Determine the [X, Y] coordinate at the center of the cell enclosing the given text.  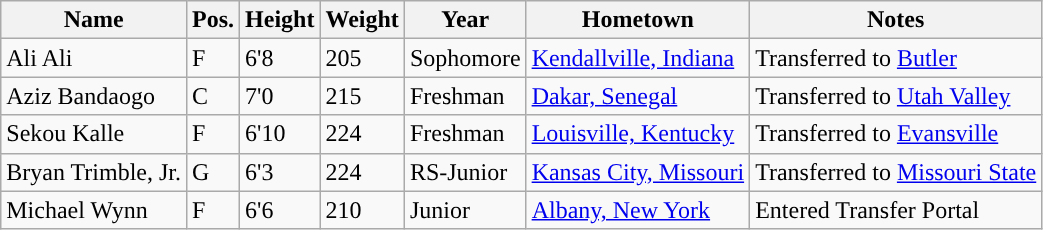
Aziz Bandaogo [94, 96]
6'10 [280, 134]
210 [362, 210]
Year [465, 20]
G [214, 172]
Albany, New York [638, 210]
Hometown [638, 20]
Sekou Kalle [94, 134]
Height [280, 20]
215 [362, 96]
Transferred to Evansville [896, 134]
Kansas City, Missouri [638, 172]
Transferred to Utah Valley [896, 96]
Transferred to Butler [896, 58]
Pos. [214, 20]
C [214, 96]
Kendallville, Indiana [638, 58]
Transferred to Missouri State [896, 172]
Sophomore [465, 58]
Ali Ali [94, 58]
Entered Transfer Portal [896, 210]
Weight [362, 20]
205 [362, 58]
7'0 [280, 96]
Louisville, Kentucky [638, 134]
6'3 [280, 172]
RS-Junior [465, 172]
Name [94, 20]
Notes [896, 20]
6'6 [280, 210]
Dakar, Senegal [638, 96]
Bryan Trimble, Jr. [94, 172]
6'8 [280, 58]
Junior [465, 210]
Michael Wynn [94, 210]
